For the text-containing cell, return its midpoint in (x, y) coordinate format. 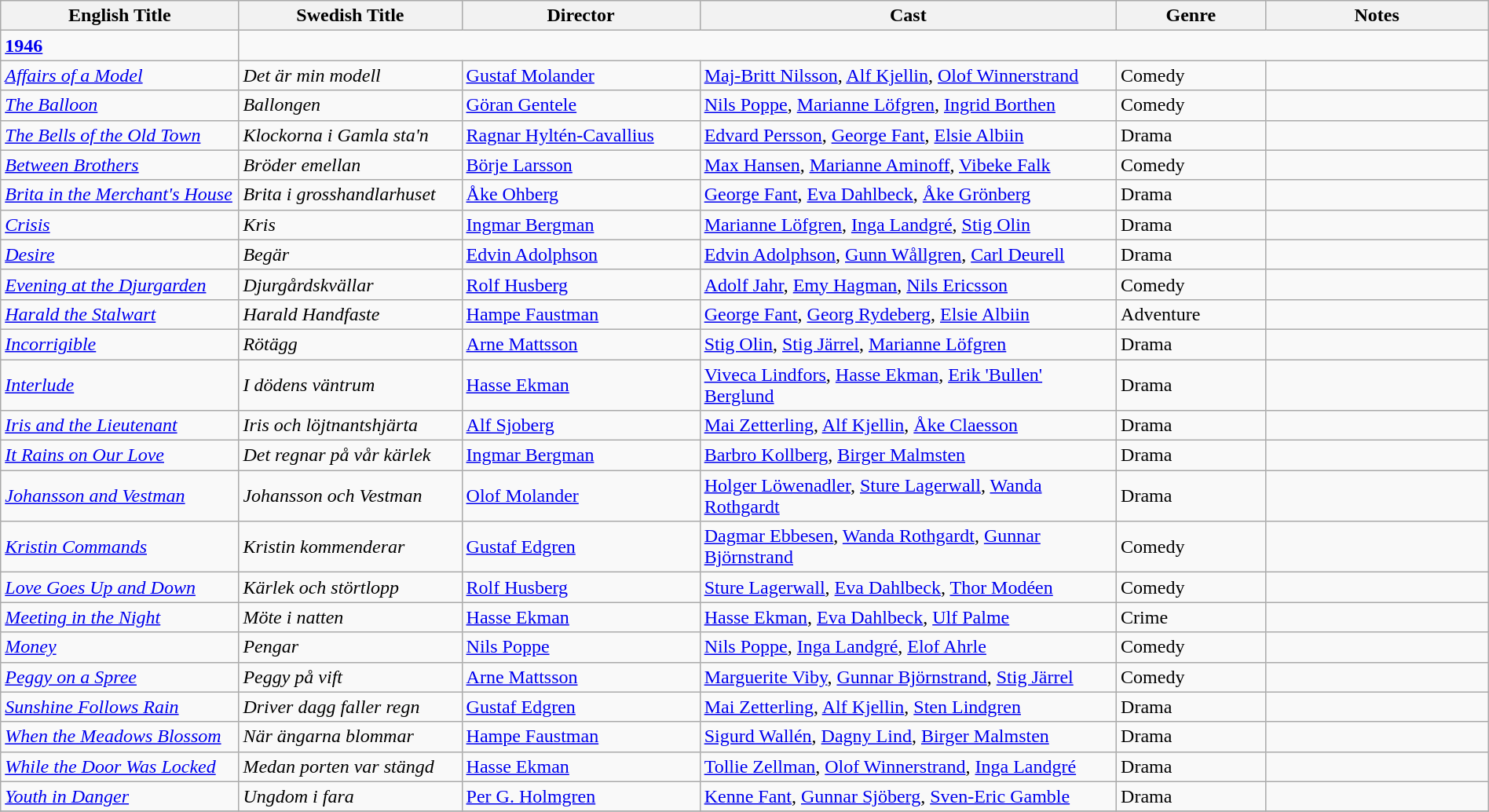
Peggy på vift (350, 677)
Bröder emellan (350, 165)
Begär (350, 254)
Incorrigible (119, 344)
Edvin Adolphson (581, 254)
Medan porten var stängd (350, 766)
Max Hansen, Marianne Aminoff, Vibeke Falk (908, 165)
Notes (1377, 16)
It Rains on Our Love (119, 455)
Gustaf Molander (581, 75)
Youth in Danger (119, 796)
Cast (908, 16)
Kärlek och störtlopp (350, 587)
Brita i grosshandlarhuset (350, 195)
Djurgårdskvällar (350, 284)
Driver dagg faller regn (350, 707)
While the Door Was Locked (119, 766)
When the Meadows Blossom (119, 737)
Ragnar Hyltén-Cavallius (581, 135)
George Fant, Georg Rydeberg, Elsie Albiin (908, 314)
Adolf Jahr, Emy Hagman, Nils Ericsson (908, 284)
George Fant, Eva Dahlbeck, Åke Grönberg (908, 195)
Rötägg (350, 344)
Sunshine Follows Rain (119, 707)
Tollie Zellman, Olof Winnerstrand, Inga Landgré (908, 766)
English Title (119, 16)
Johansson och Vestman (350, 496)
Director (581, 16)
Edvard Persson, George Fant, Elsie Albiin (908, 135)
Edvin Adolphson, Gunn Wållgren, Carl Deurell (908, 254)
1946 (119, 46)
Meeting in the Night (119, 617)
Maj-Britt Nilsson, Alf Kjellin, Olof Winnerstrand (908, 75)
Möte i natten (350, 617)
Marguerite Viby, Gunnar Björnstrand, Stig Järrel (908, 677)
Evening at the Djurgarden (119, 284)
The Balloon (119, 105)
Viveca Lindfors, Hasse Ekman, Erik 'Bullen' Berglund (908, 385)
Peggy on a Spree (119, 677)
The Bells of the Old Town (119, 135)
Hasse Ekman, Eva Dahlbeck, Ulf Palme (908, 617)
Göran Gentele (581, 105)
Ungdom i fara (350, 796)
Det är min modell (350, 75)
Mai Zetterling, Alf Kjellin, Sten Lindgren (908, 707)
Brita in the Merchant's House (119, 195)
Genre (1191, 16)
Sigurd Wallén, Dagny Lind, Birger Malmsten (908, 737)
Affairs of a Model (119, 75)
Johansson and Vestman (119, 496)
Kristin kommenderar (350, 547)
Stig Olin, Stig Järrel, Marianne Löfgren (908, 344)
Adventure (1191, 314)
Klockorna i Gamla sta'n (350, 135)
Nils Poppe, Inga Landgré, Elof Ahrle (908, 647)
Pengar (350, 647)
Det regnar på vår kärlek (350, 455)
Harald Handfaste (350, 314)
Kenne Fant, Gunnar Sjöberg, Sven-Eric Gamble (908, 796)
Börje Larsson (581, 165)
Love Goes Up and Down (119, 587)
Mai Zetterling, Alf Kjellin, Åke Claesson (908, 426)
Dagmar Ebbesen, Wanda Rothgardt, Gunnar Björnstrand (908, 547)
Åke Ohberg (581, 195)
I dödens väntrum (350, 385)
Olof Molander (581, 496)
Iris och löjtnantshjärta (350, 426)
Interlude (119, 385)
Crisis (119, 225)
Sture Lagerwall, Eva Dahlbeck, Thor Modéen (908, 587)
Between Brothers (119, 165)
Barbro Kollberg, Birger Malmsten (908, 455)
Marianne Löfgren, Inga Landgré, Stig Olin (908, 225)
Iris and the Lieutenant (119, 426)
Kristin Commands (119, 547)
Nils Poppe, Marianne Löfgren, Ingrid Borthen (908, 105)
Alf Sjoberg (581, 426)
Per G. Holmgren (581, 796)
Nils Poppe (581, 647)
Holger Löwenadler, Sture Lagerwall, Wanda Rothgardt (908, 496)
Desire (119, 254)
Crime (1191, 617)
Swedish Title (350, 16)
När ängarna blommar (350, 737)
Kris (350, 225)
Money (119, 647)
Harald the Stalwart (119, 314)
Ballongen (350, 105)
